Identify which cell holds the provided text, then report its [x, y] central coordinate. 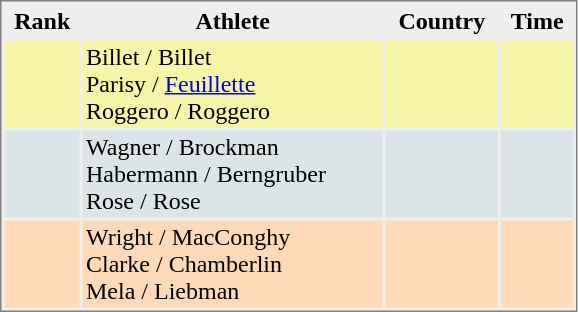
Wagner / BrockmanHabermann / BerngruberRose / Rose [232, 174]
Wright / MacConghyClarke / ChamberlinMela / Liebman [232, 264]
Billet / BilletParisy / FeuilletteRoggero / Roggero [232, 84]
Country [442, 20]
Time [537, 20]
Athlete [232, 20]
Rank [42, 20]
